Locate the cell with the specified text and output its [x, y] center coordinate. 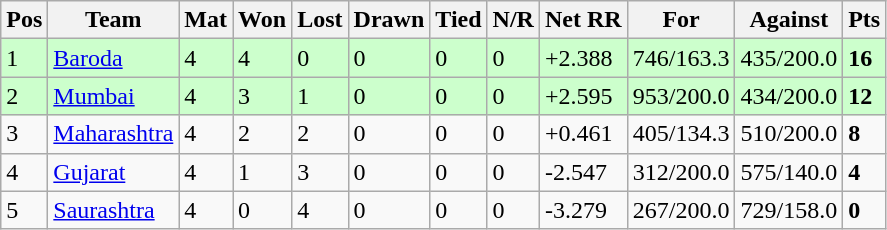
12 [864, 96]
Net RR [583, 20]
510/200.0 [789, 134]
267/200.0 [681, 210]
Won [262, 20]
Saurashtra [114, 210]
-2.547 [583, 172]
16 [864, 58]
-3.279 [583, 210]
Mat [206, 20]
729/158.0 [789, 210]
Pts [864, 20]
Lost [320, 20]
5 [24, 210]
+2.595 [583, 96]
+2.388 [583, 58]
Team [114, 20]
Tied [458, 20]
Baroda [114, 58]
Gujarat [114, 172]
+0.461 [583, 134]
Mumbai [114, 96]
312/200.0 [681, 172]
For [681, 20]
434/200.0 [789, 96]
Drawn [389, 20]
435/200.0 [789, 58]
405/134.3 [681, 134]
746/163.3 [681, 58]
953/200.0 [681, 96]
N/R [513, 20]
575/140.0 [789, 172]
Against [789, 20]
Pos [24, 20]
8 [864, 134]
Maharashtra [114, 134]
